Locate the cell with the specified text and output its (X, Y) center coordinate. 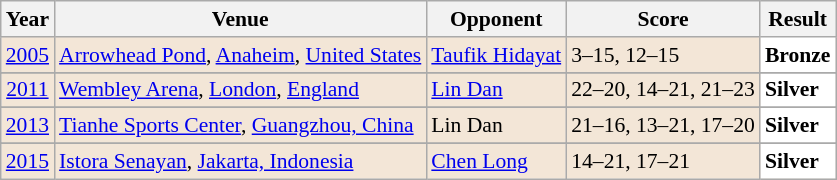
2015 (28, 162)
Bronze (798, 55)
Score (663, 19)
Chen Long (496, 162)
Tianhe Sports Center, Guangzhou, China (240, 126)
2013 (28, 126)
2005 (28, 55)
14–21, 17–21 (663, 162)
2011 (28, 90)
Taufik Hidayat (496, 55)
21–16, 13–21, 17–20 (663, 126)
Arrowhead Pond, Anaheim, United States (240, 55)
Result (798, 19)
Wembley Arena, London, England (240, 90)
Istora Senayan, Jakarta, Indonesia (240, 162)
22–20, 14–21, 21–23 (663, 90)
Venue (240, 19)
3–15, 12–15 (663, 55)
Opponent (496, 19)
Year (28, 19)
